Output the [x, y] coordinate of the center of the cell containing the given text.  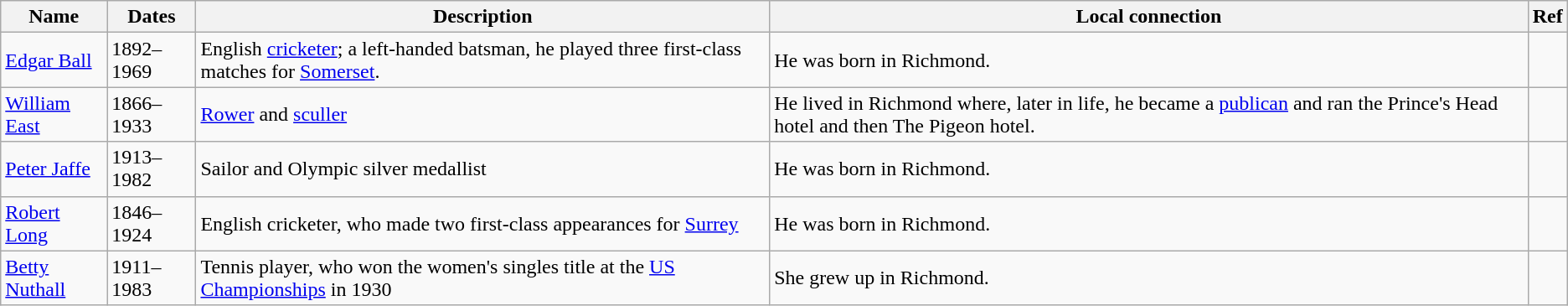
Tennis player, who won the women's singles title at the US Championships in 1930 [482, 278]
She grew up in Richmond. [1149, 278]
1866–1933 [152, 114]
Name [54, 17]
Description [482, 17]
1913–1982 [152, 169]
Ref [1548, 17]
Dates [152, 17]
1846–1924 [152, 223]
English cricketer; a left-handed batsman, he played three first-class matches for Somerset. [482, 60]
Local connection [1149, 17]
Peter Jaffe [54, 169]
Betty Nuthall [54, 278]
Robert Long [54, 223]
English cricketer, who made two first-class appearances for Surrey [482, 223]
He lived in Richmond where, later in life, he became a publican and ran the Prince's Head hotel and then The Pigeon hotel. [1149, 114]
Sailor and Olympic silver medallist [482, 169]
1892–1969 [152, 60]
Edgar Ball [54, 60]
Rower and sculler [482, 114]
1911–1983 [152, 278]
William East [54, 114]
